Find where the given text appears and provide that cell's center as [X, Y] coordinate. 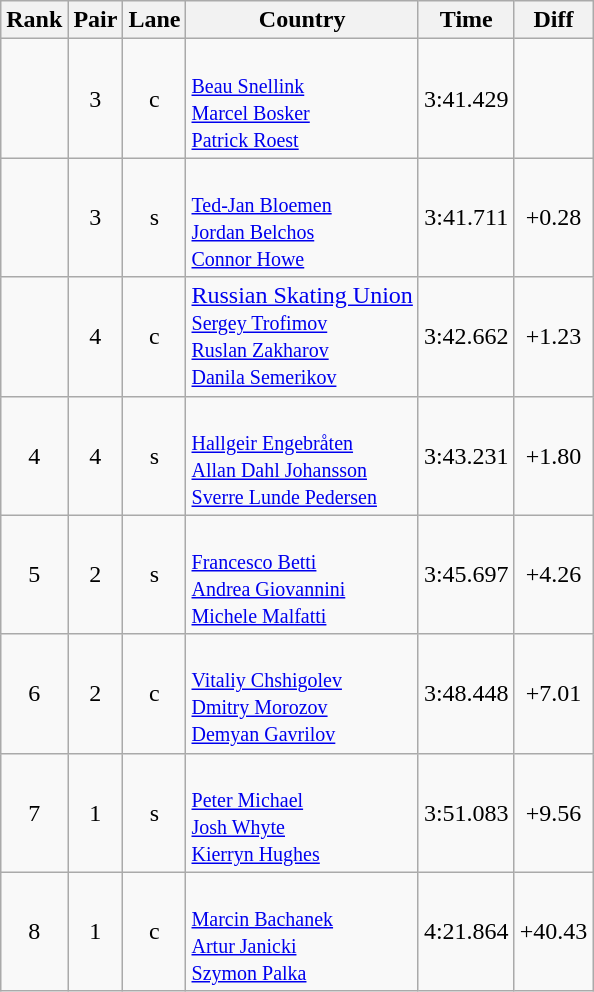
3:48.448 [466, 694]
+9.56 [554, 812]
+4.26 [554, 574]
Lane [154, 20]
Vitaliy ChshigolevDmitry MorozovDemyan Gavrilov [302, 694]
Marcin BachanekArtur JanickiSzymon Palka [302, 932]
Diff [554, 20]
5 [34, 574]
6 [34, 694]
Peter MichaelJosh WhyteKierryn Hughes [302, 812]
Rank [34, 20]
8 [34, 932]
3:43.231 [466, 456]
Beau SnellinkMarcel BoskerPatrick Roest [302, 98]
7 [34, 812]
3:41.429 [466, 98]
Country [302, 20]
Ted-Jan BloemenJordan BelchosConnor Howe [302, 218]
Pair [96, 20]
+1.80 [554, 456]
+0.28 [554, 218]
3:51.083 [466, 812]
Russian Skating UnionSergey TrofimovRuslan ZakharovDanila Semerikov [302, 336]
3:41.711 [466, 218]
Francesco BettiAndrea GiovanniniMichele Malfatti [302, 574]
Time [466, 20]
+40.43 [554, 932]
3:45.697 [466, 574]
+1.23 [554, 336]
4:21.864 [466, 932]
Hallgeir EngebråtenAllan Dahl JohanssonSverre Lunde Pedersen [302, 456]
+7.01 [554, 694]
3:42.662 [466, 336]
